Provide the (X, Y) coordinate of the cell's center where the given text is located.  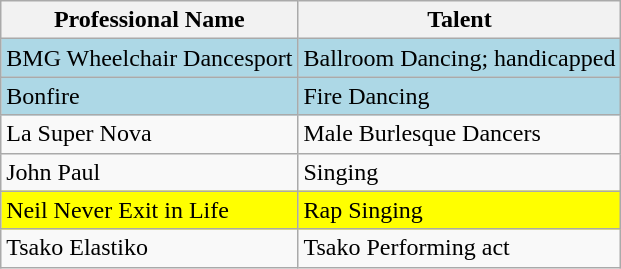
Neil Never Exit in Life (150, 210)
Rap Singing (460, 210)
Fire Dancing (460, 96)
John Paul (150, 172)
Professional Name (150, 20)
Singing (460, 172)
La Super Nova (150, 134)
Bonfire (150, 96)
Male Burlesque Dancers (460, 134)
BMG Wheelchair Dancesport (150, 58)
Tsako Elastiko (150, 248)
Ballroom Dancing; handicapped (460, 58)
Talent (460, 20)
Tsako Performing act (460, 248)
